For the text-containing cell, return its midpoint in [x, y] coordinate format. 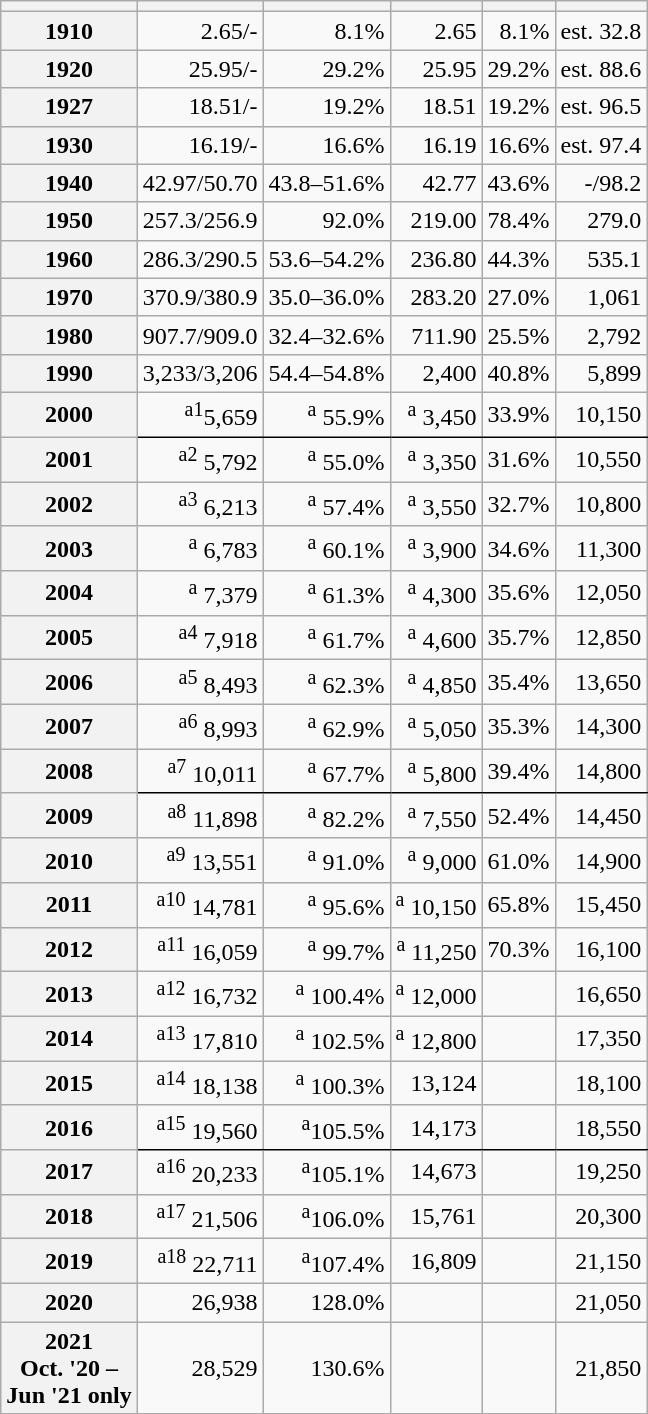
2007 [69, 726]
a10 14,781 [200, 906]
12,850 [601, 638]
a 61.7% [326, 638]
a 7,379 [200, 594]
130.6% [326, 1368]
a3 6,213 [200, 504]
a6 8,993 [200, 726]
31.6% [518, 460]
a105.5% [326, 1128]
61.0% [518, 860]
70.3% [518, 950]
est. 88.6 [601, 69]
a 82.2% [326, 816]
a 4,300 [436, 594]
2017 [69, 1172]
14,450 [601, 816]
a15,659 [200, 414]
a5 8,493 [200, 682]
2014 [69, 1038]
2.65/- [200, 31]
14,300 [601, 726]
18,100 [601, 1084]
128.0% [326, 1303]
13,124 [436, 1084]
a 99.7% [326, 950]
est. 32.8 [601, 31]
a 4,850 [436, 682]
a 55.0% [326, 460]
a107.4% [326, 1262]
a 102.5% [326, 1038]
2020 [69, 1303]
2003 [69, 548]
a 57.4% [326, 504]
2013 [69, 994]
16,100 [601, 950]
a7 10,011 [200, 772]
2012 [69, 950]
2004 [69, 594]
2005 [69, 638]
a15 19,560 [200, 1128]
35.7% [518, 638]
a11 16,059 [200, 950]
a 7,550 [436, 816]
44.3% [518, 259]
283.20 [436, 297]
42.77 [436, 183]
35.6% [518, 594]
a12 16,732 [200, 994]
54.4–54.8% [326, 373]
a 12,800 [436, 1038]
a 62.9% [326, 726]
a 4,600 [436, 638]
2021Oct. '20 – Jun '21 only [69, 1368]
15,450 [601, 906]
35.3% [518, 726]
40.8% [518, 373]
a2 5,792 [200, 460]
286.3/290.5 [200, 259]
53.6–54.2% [326, 259]
a 10,150 [436, 906]
257.3/256.9 [200, 221]
10,800 [601, 504]
2001 [69, 460]
236.80 [436, 259]
1,061 [601, 297]
279.0 [601, 221]
a 67.7% [326, 772]
39.4% [518, 772]
43.6% [518, 183]
a 100.4% [326, 994]
2015 [69, 1084]
a 61.3% [326, 594]
a 6,783 [200, 548]
25.5% [518, 335]
a 3,900 [436, 548]
33.9% [518, 414]
a 3,450 [436, 414]
2000 [69, 414]
21,850 [601, 1368]
a 11,250 [436, 950]
2,400 [436, 373]
1960 [69, 259]
est. 97.4 [601, 145]
a17 21,506 [200, 1216]
42.97/50.70 [200, 183]
1940 [69, 183]
16.19 [436, 145]
1920 [69, 69]
16,650 [601, 994]
18.51 [436, 107]
2011 [69, 906]
32.7% [518, 504]
2008 [69, 772]
32.4–32.6% [326, 335]
20,300 [601, 1216]
a4 7,918 [200, 638]
2002 [69, 504]
a 95.6% [326, 906]
17,350 [601, 1038]
1980 [69, 335]
18,550 [601, 1128]
a 62.3% [326, 682]
a9 13,551 [200, 860]
a13 17,810 [200, 1038]
16.19/- [200, 145]
92.0% [326, 221]
10,150 [601, 414]
2018 [69, 1216]
12,050 [601, 594]
2009 [69, 816]
14,800 [601, 772]
a 3,350 [436, 460]
1930 [69, 145]
43.8–51.6% [326, 183]
a 100.3% [326, 1084]
a 91.0% [326, 860]
2019 [69, 1262]
1910 [69, 31]
a 3,550 [436, 504]
26,938 [200, 1303]
52.4% [518, 816]
16,809 [436, 1262]
25.95 [436, 69]
a 60.1% [326, 548]
21,150 [601, 1262]
25.95/- [200, 69]
est. 96.5 [601, 107]
-/98.2 [601, 183]
3,233/3,206 [200, 373]
535.1 [601, 259]
a106.0% [326, 1216]
1950 [69, 221]
2.65 [436, 31]
a8 11,898 [200, 816]
219.00 [436, 221]
a 9,000 [436, 860]
35.0–36.0% [326, 297]
34.6% [518, 548]
21,050 [601, 1303]
907.7/909.0 [200, 335]
1990 [69, 373]
13,650 [601, 682]
15,761 [436, 1216]
27.0% [518, 297]
28,529 [200, 1368]
14,673 [436, 1172]
a18 22,711 [200, 1262]
2016 [69, 1128]
a 5,050 [436, 726]
a16 20,233 [200, 1172]
11,300 [601, 548]
2,792 [601, 335]
a105.1% [326, 1172]
14,900 [601, 860]
370.9/380.9 [200, 297]
5,899 [601, 373]
a 12,000 [436, 994]
711.90 [436, 335]
14,173 [436, 1128]
a 55.9% [326, 414]
2006 [69, 682]
1970 [69, 297]
19,250 [601, 1172]
78.4% [518, 221]
18.51/- [200, 107]
a14 18,138 [200, 1084]
2010 [69, 860]
10,550 [601, 460]
35.4% [518, 682]
1927 [69, 107]
65.8% [518, 906]
a 5,800 [436, 772]
